Detect which cell encompasses the target text, then output its (X, Y) center coordinate. 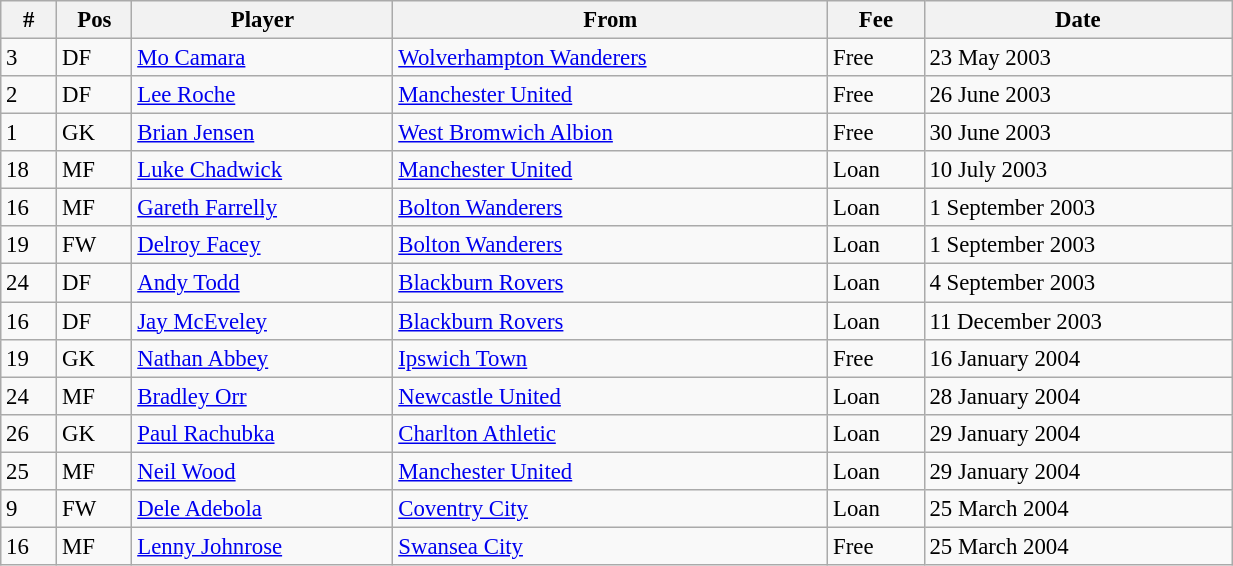
Player (262, 20)
26 June 2003 (1078, 95)
1 (29, 133)
Bradley Orr (262, 396)
Pos (94, 20)
2 (29, 95)
Jay McEveley (262, 321)
Luke Chadwick (262, 170)
10 July 2003 (1078, 170)
# (29, 20)
Fee (876, 20)
26 (29, 433)
Wolverhampton Wanderers (610, 58)
9 (29, 509)
From (610, 20)
Neil Wood (262, 471)
3 (29, 58)
23 May 2003 (1078, 58)
Lee Roche (262, 95)
Paul Rachubka (262, 433)
18 (29, 170)
Newcastle United (610, 396)
Delroy Facey (262, 245)
Mo Camara (262, 58)
West Bromwich Albion (610, 133)
25 (29, 471)
28 January 2004 (1078, 396)
Gareth Farrelly (262, 208)
16 January 2004 (1078, 358)
11 December 2003 (1078, 321)
30 June 2003 (1078, 133)
Dele Adebola (262, 509)
Nathan Abbey (262, 358)
Lenny Johnrose (262, 546)
Charlton Athletic (610, 433)
Swansea City (610, 546)
Brian Jensen (262, 133)
Andy Todd (262, 283)
Date (1078, 20)
Coventry City (610, 509)
Ipswich Town (610, 358)
4 September 2003 (1078, 283)
